Capture the cell that displays the provided text and extract its [x, y] central coordinate. 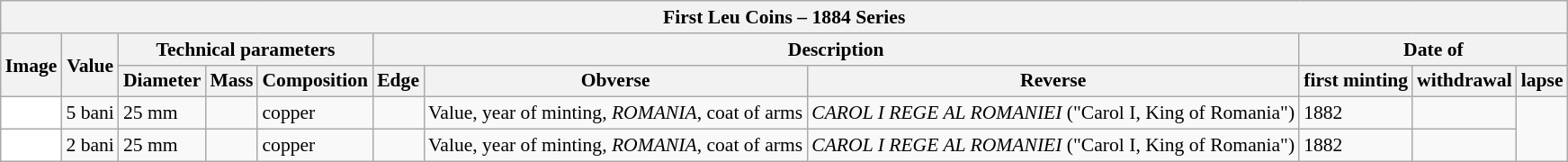
Obverse [615, 81]
Date of [1433, 49]
Mass [231, 81]
Image [31, 65]
first minting [1356, 81]
Value [90, 65]
Edge [398, 81]
Reverse [1053, 81]
5 bani [90, 113]
Composition [315, 81]
Technical parameters [246, 49]
withdrawal [1465, 81]
First Leu Coins – 1884 Series [784, 17]
lapse [1542, 81]
2 bani [90, 146]
Description [836, 49]
Diameter [162, 81]
